Locate the cell with the specified text and output its [x, y] center coordinate. 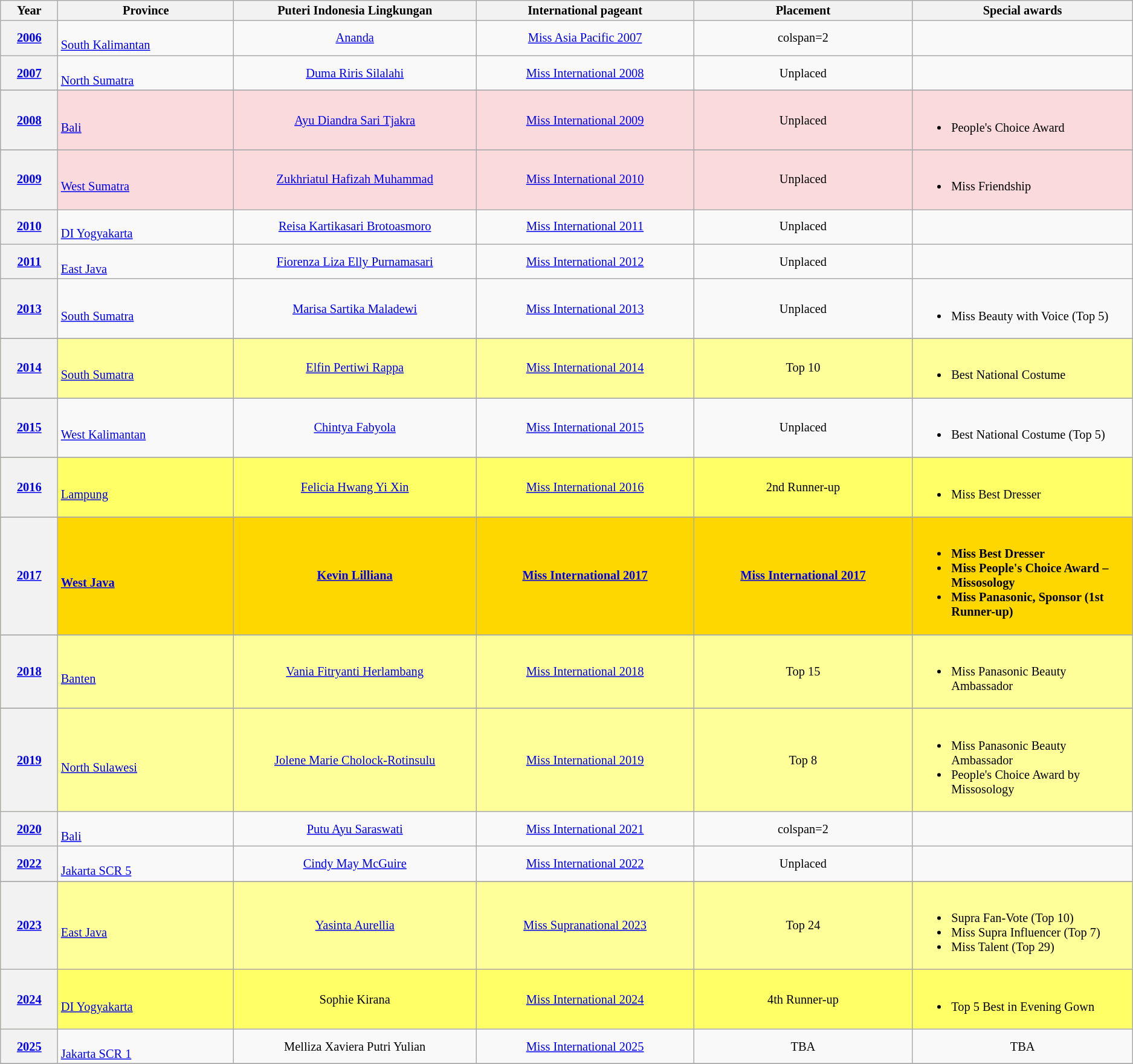
Sophie Kirana [355, 999]
Top 8 [804, 759]
2016 [29, 487]
Lampung [146, 487]
2010 [29, 227]
Miss Panasonic Beauty Ambassador [1022, 671]
Putu Ayu Saraswati [355, 829]
Banten [146, 671]
Year [29, 10]
2008 [29, 120]
Miss International 2008 [585, 73]
Top 10 [804, 368]
2nd Runner-up [804, 487]
2020 [29, 829]
4th Runner-up [804, 999]
2011 [29, 262]
Marisa Sartika Maladewi [355, 309]
2013 [29, 309]
Miss International 2016 [585, 487]
Special awards [1022, 10]
Placement [804, 10]
Fiorenza Liza Elly Purnamasari [355, 262]
Miss International 2021 [585, 829]
International pageant [585, 10]
Elfin Pertiwi Rappa [355, 368]
2007 [29, 73]
West Java [146, 575]
Melliza Xaviera Putri Yulian [355, 1046]
Puteri Indonesia Lingkungan [355, 10]
Chintya Fabyola [355, 427]
South Kalimantan [146, 38]
Duma Riris Silalahi [355, 73]
Vania Fitryanti Herlambang [355, 671]
Miss Supranational 2023 [585, 925]
Miss Friendship [1022, 179]
West Kalimantan [146, 427]
Supra Fan-Vote (Top 10)Miss Supra Influencer (Top 7)Miss Talent (Top 29) [1022, 925]
Miss International 2009 [585, 120]
Reisa Kartikasari Brotoasmoro [355, 227]
2023 [29, 925]
Felicia Hwang Yi Xin [355, 487]
Top 24 [804, 925]
2006 [29, 38]
Cindy May McGuire [355, 863]
2015 [29, 427]
Miss Beauty with Voice (Top 5) [1022, 309]
North Sulawesi [146, 759]
Miss Best DresserMiss People's Choice Award – MissosologyMiss Panasonic, Sponsor (1st Runner-up) [1022, 575]
Jakarta SCR 1 [146, 1046]
Yasinta Aurellia [355, 925]
2019 [29, 759]
Miss International 2022 [585, 863]
Top 15 [804, 671]
Province [146, 10]
Miss International 2014 [585, 368]
Miss International 2013 [585, 309]
Kevin Lilliana [355, 575]
Miss International 2010 [585, 179]
Zukhriatul Hafizah Muhammad [355, 179]
Top 5 Best in Evening Gown [1022, 999]
Best National Costume (Top 5) [1022, 427]
2018 [29, 671]
Best National Costume [1022, 368]
Miss International 2018 [585, 671]
Ayu Diandra Sari Tjakra [355, 120]
Miss International 2019 [585, 759]
2022 [29, 863]
Jolene Marie Cholock-Rotinsulu [355, 759]
2009 [29, 179]
Miss International 2011 [585, 227]
People's Choice Award [1022, 120]
West Sumatra [146, 179]
Miss Panasonic Beauty AmbassadorPeople's Choice Award by Missosology [1022, 759]
2024 [29, 999]
Miss International 2025 [585, 1046]
Jakarta SCR 5 [146, 863]
Ananda [355, 38]
Miss International 2015 [585, 427]
Miss Asia Pacific 2007 [585, 38]
2014 [29, 368]
Miss International 2024 [585, 999]
Miss International 2012 [585, 262]
2017 [29, 575]
Miss Best Dresser [1022, 487]
2025 [29, 1046]
North Sumatra [146, 73]
